Identify which cell holds the provided text, then report its [x, y] central coordinate. 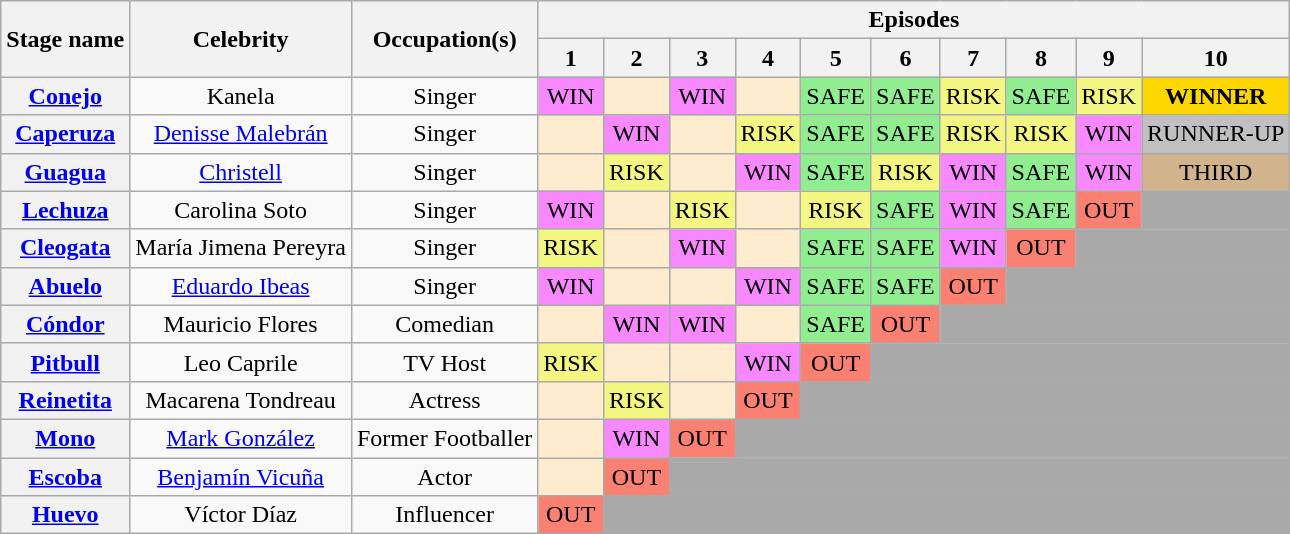
Stage name [66, 39]
WINNER [1216, 96]
Former Footballer [444, 438]
Actor [444, 477]
Pitbull [66, 362]
Reinetita [66, 400]
Christell [241, 172]
Influencer [444, 515]
THIRD [1216, 172]
María Jimena Pereyra [241, 248]
Celebrity [241, 39]
1 [571, 58]
Caperuza [66, 134]
Mauricio Flores [241, 324]
8 [1041, 58]
Abuelo [66, 286]
Macarena Tondreau [241, 400]
Mark González [241, 438]
Víctor Díaz [241, 515]
Leo Caprile [241, 362]
Eduardo Ibeas [241, 286]
Kanela [241, 96]
Huevo [66, 515]
Carolina Soto [241, 210]
Escoba [66, 477]
7 [973, 58]
Mono [66, 438]
TV Host [444, 362]
6 [906, 58]
Benjamín Vicuña [241, 477]
Occupation(s) [444, 39]
Episodes [914, 20]
RUNNER-UP [1216, 134]
Cóndor [66, 324]
Cleogata [66, 248]
Guagua [66, 172]
10 [1216, 58]
2 [637, 58]
Denisse Malebrán [241, 134]
4 [768, 58]
Comedian [444, 324]
Lechuza [66, 210]
Actress [444, 400]
9 [1109, 58]
3 [702, 58]
Conejo [66, 96]
5 [836, 58]
